From the cell containing the given text, extract its center point as [x, y] coordinate. 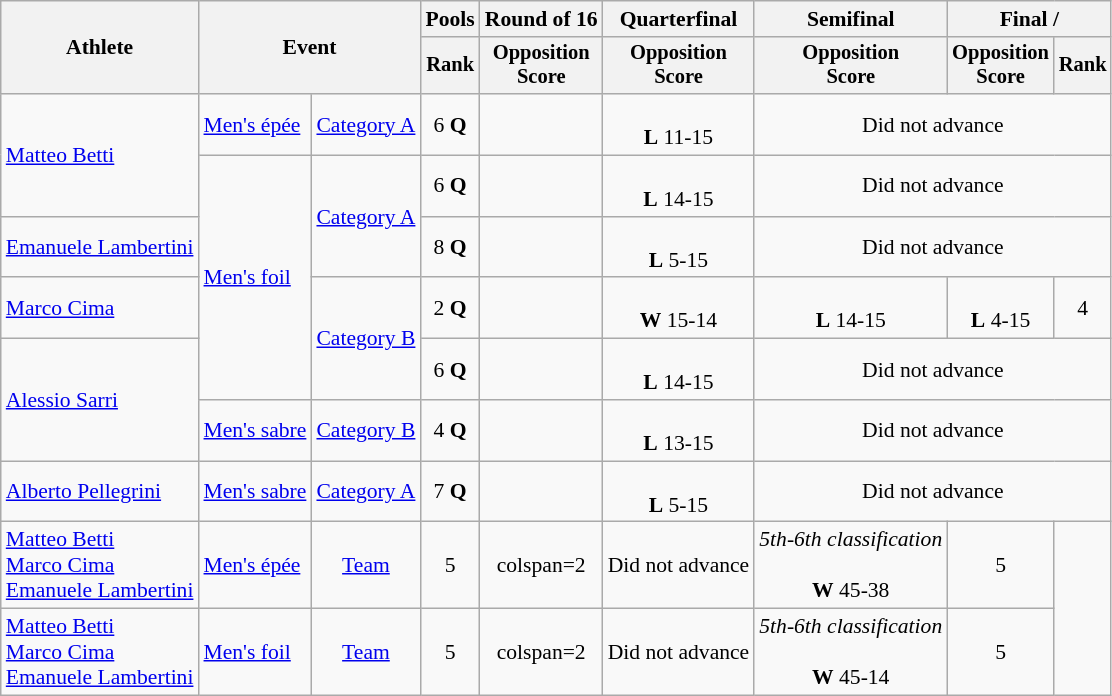
5th-6th classification W 45-14 [850, 652]
L 13-15 [679, 430]
L 4-15 [1000, 308]
8 Q [450, 248]
4 [1083, 308]
4 Q [450, 430]
Quarterfinal [679, 19]
L 11-15 [679, 124]
Athlete [100, 48]
Emanuele Lambertini [100, 248]
2 Q [450, 308]
Semifinal [850, 19]
Matteo Betti [100, 155]
Pools [450, 19]
Final / [1029, 19]
Alberto Pellegrini [100, 492]
Alessio Sarri [100, 400]
5th-6th classification W 45-38 [850, 566]
Round of 16 [542, 19]
7 Q [450, 492]
Event [309, 48]
Marco Cima [100, 308]
W 15-14 [679, 308]
